Identify which cell holds the provided text, then report its (X, Y) central coordinate. 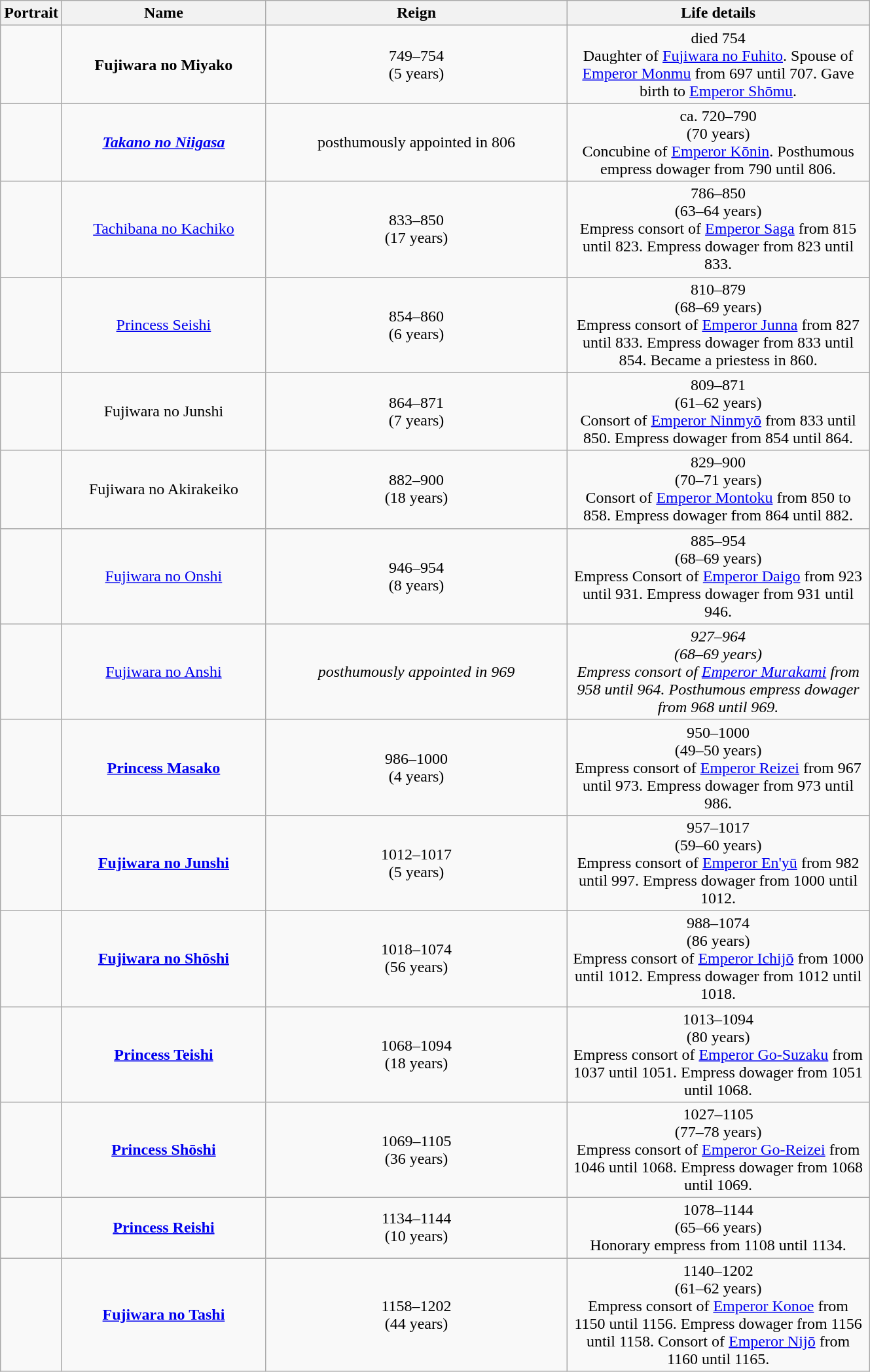
864–871(7 years) (416, 411)
829–900(70–71 years)Consort of Emperor Montoku from 850 to 858. Empress dowager from 864 until 882. (719, 490)
1012–1017(5 years) (416, 863)
1069–1105(36 years) (416, 1150)
854–860(6 years) (416, 325)
posthumously appointed in 806 (416, 143)
957–1017(59–60 years)Empress consort of Emperor En'yū from 982 until 997. Empress dowager from 1000 until 1012. (719, 863)
833–850(17 years) (416, 229)
885–954(68–69 years)Empress Consort of Emperor Daigo from 923 until 931. Empress dowager from 931 until 946. (719, 576)
Princess Reishi (164, 1228)
1018–1074(56 years) (416, 958)
950–1000(49–50 years)Empress consort of Emperor Reizei from 967 until 973. Empress dowager from 973 until 986. (719, 767)
posthumously appointed in 969 (416, 672)
Princess Masako (164, 767)
ca. 720–790(70 years)Concubine of Emperor Kōnin. Posthumous empress dowager from 790 until 806. (719, 143)
Name (164, 13)
1158–1202(44 years) (416, 1314)
786–850(63–64 years)Empress consort of Emperor Saga from 815 until 823. Empress dowager from 823 until 833. (719, 229)
1134–1144(10 years) (416, 1228)
1013–1094(80 years)Empress consort of Emperor Go-Suzaku from 1037 until 1051. Empress dowager from 1051 until 1068. (719, 1055)
Fujiwara no Anshi (164, 672)
Princess Teishi (164, 1055)
Tachibana no Kachiko (164, 229)
882–900(18 years) (416, 490)
927–964(68–69 years)Empress consort of Emperor Murakami from 958 until 964. Posthumous empress dowager from 968 until 969. (719, 672)
1027–1105(77–78 years)Empress consort of Emperor Go-Reizei from 1046 until 1068. Empress dowager from 1068 until 1069. (719, 1150)
946–954(8 years) (416, 576)
Fujiwara no Miyako (164, 64)
1068–1094(18 years) (416, 1055)
809–871(61–62 years)Consort of Emperor Ninmyō from 833 until 850. Empress dowager from 854 until 864. (719, 411)
Princess Shōshi (164, 1150)
749–754(5 years) (416, 64)
Princess Seishi (164, 325)
Reign (416, 13)
Life details (719, 13)
988–1074(86 years)Empress consort of Emperor Ichijō from 1000 until 1012. Empress dowager from 1012 until 1018. (719, 958)
Takano no Niigasa (164, 143)
died 754Daughter of Fujiwara no Fuhito. Spouse of Emperor Monmu from 697 until 707. Gave birth to Emperor Shōmu. (719, 64)
Portrait (31, 13)
986–1000(4 years) (416, 767)
Fujiwara no Shōshi (164, 958)
Fujiwara no Onshi (164, 576)
810–879(68–69 years)Empress consort of Emperor Junna from 827 until 833. Empress dowager from 833 until 854. Became a priestess in 860. (719, 325)
Fujiwara no Tashi (164, 1314)
Fujiwara no Akirakeiko (164, 490)
1078–1144(65–66 years)Honorary empress from 1108 until 1134. (719, 1228)
